Capture the cell that displays the provided text and extract its (X, Y) central coordinate. 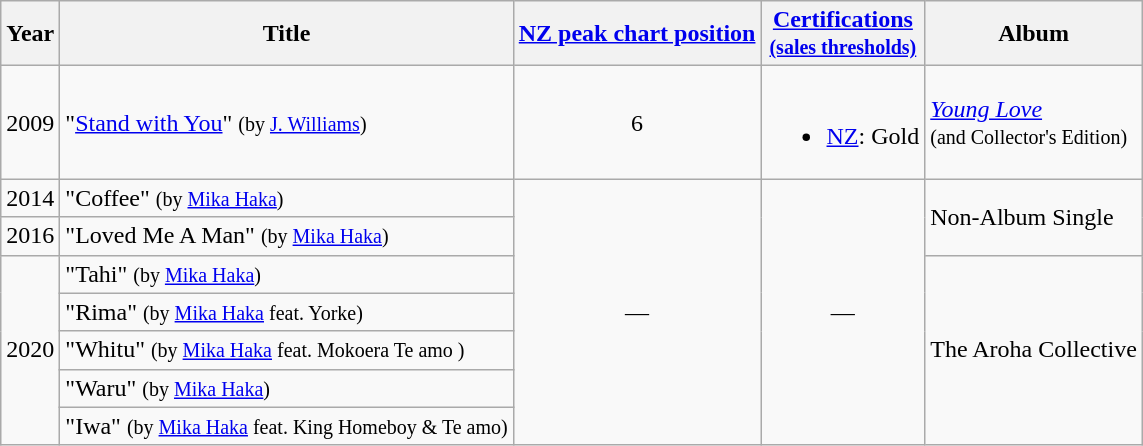
NZ: Gold (843, 122)
Young Love(and Collector's Edition) (1034, 122)
"Loved Me A Man" (by Mika Haka) (286, 236)
"Stand with You" (by J. Williams) (286, 122)
"Waru" (by Mika Haka) (286, 388)
"Rima" (by Mika Haka feat. Yorke) (286, 312)
Non-Album Single (1034, 217)
Album (1034, 34)
Year (30, 34)
"Iwa" (by Mika Haka feat. King Homeboy & Te amo) (286, 426)
Certifications(sales thresholds) (843, 34)
"Coffee" (by Mika Haka) (286, 198)
6 (637, 122)
2014 (30, 198)
The Aroha Collective (1034, 350)
NZ peak chart position (637, 34)
2009 (30, 122)
"Whitu" (by Mika Haka feat. Mokoera Te amo ) (286, 350)
2020 (30, 350)
"Tahi" (by Mika Haka) (286, 274)
Title (286, 34)
2016 (30, 236)
